Determine the (X, Y) coordinate at the center of the cell enclosing the given text.  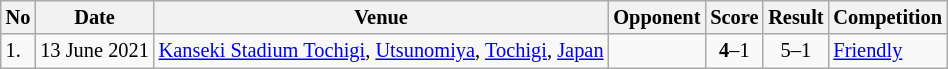
Opponent (656, 17)
Result (796, 17)
Friendly (887, 51)
No (18, 17)
Score (734, 17)
Date (94, 17)
Competition (887, 17)
5–1 (796, 51)
1. (18, 51)
Kanseki Stadium Tochigi, Utsunomiya, Tochigi, Japan (382, 51)
13 June 2021 (94, 51)
4–1 (734, 51)
Venue (382, 17)
